Extract the (X, Y) coordinate from the center of the cell holding the provided text.  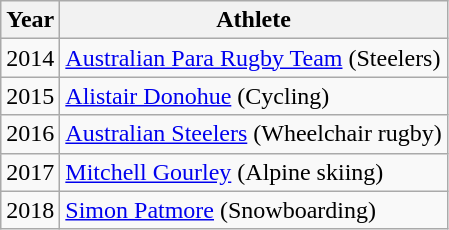
Year (30, 20)
2015 (30, 96)
Alistair Donohue (Cycling) (254, 96)
2014 (30, 58)
Australian Para Rugby Team (Steelers) (254, 58)
Simon Patmore (Snowboarding) (254, 210)
Australian Steelers (Wheelchair rugby) (254, 134)
Athlete (254, 20)
2018 (30, 210)
Mitchell Gourley (Alpine skiing) (254, 172)
2016 (30, 134)
2017 (30, 172)
